Extract the [X, Y] coordinate from the center of the cell holding the provided text.  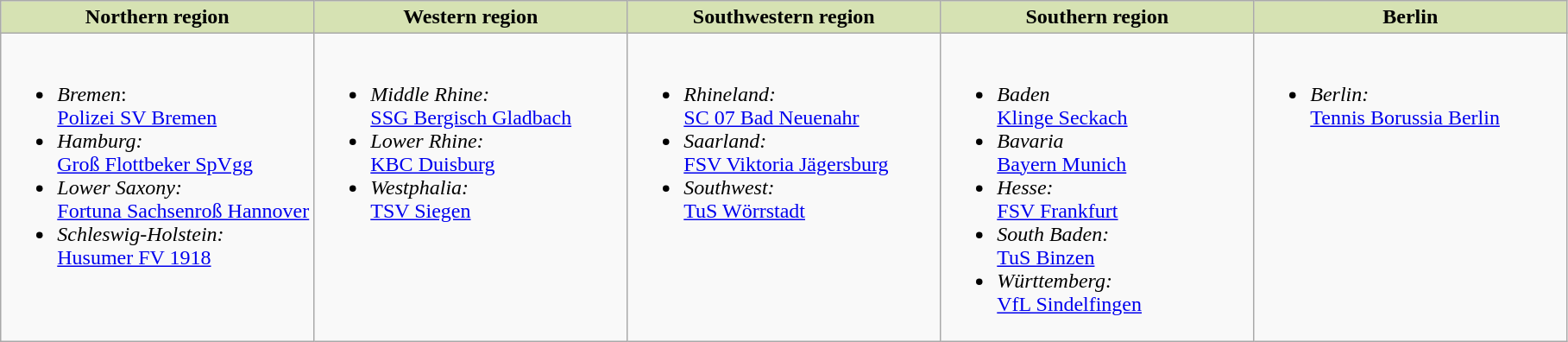
BadenKlinge SeckachBavariaBayern MunichHesse:FSV FrankfurtSouth Baden:TuS BinzenWürttemberg:VfL Sindelfingen [1098, 187]
Northern region [157, 17]
Southern region [1098, 17]
Berlin [1410, 17]
Berlin:Tennis Borussia Berlin [1410, 187]
Bremen:Polizei SV BremenHamburg:Groß Flottbeker SpVggLower Saxony:Fortuna Sachsenroß HannoverSchleswig-Holstein:Husumer FV 1918 [157, 187]
Southwestern region [784, 17]
Middle Rhine:SSG Bergisch GladbachLower Rhine:KBC DuisburgWestphalia:TSV Siegen [471, 187]
Western region [471, 17]
Rhineland:SC 07 Bad NeuenahrSaarland: FSV Viktoria JägersburgSouthwest:TuS Wörrstadt [784, 187]
